Identify which cell holds the provided text, then report its [x, y] central coordinate. 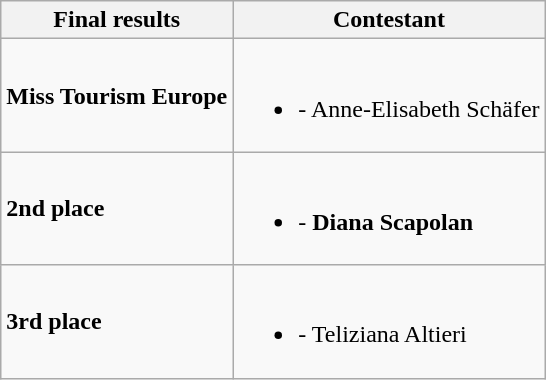
- Anne-Elisabeth Schäfer [389, 96]
3rd place [117, 322]
Contestant [389, 20]
- Diana Scapolan [389, 208]
Final results [117, 20]
Miss Tourism Europe [117, 96]
- Teliziana Altieri [389, 322]
2nd place [117, 208]
